Capture the cell that displays the provided text and extract its [X, Y] central coordinate. 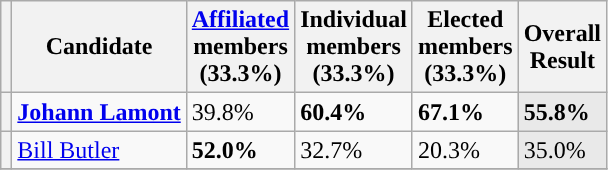
60.4% [354, 112]
Overall Result [562, 47]
35.0% [562, 150]
32.7% [354, 150]
55.8% [562, 112]
Affiliated members (33.3%) [240, 47]
52.0% [240, 150]
Individual members (33.3%) [354, 47]
67.1% [465, 112]
Candidate [99, 47]
20.3% [465, 150]
39.8% [240, 112]
Bill Butler [99, 150]
Johann Lamont [99, 112]
Elected members (33.3%) [465, 47]
